Capture the cell that displays the provided text and extract its (x, y) central coordinate. 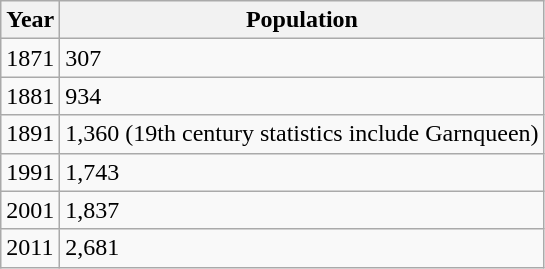
1,837 (302, 210)
1891 (30, 134)
Year (30, 20)
1,360 (19th century statistics include Garnqueen) (302, 134)
2011 (30, 248)
1881 (30, 96)
2,681 (302, 248)
1991 (30, 172)
1871 (30, 58)
1,743 (302, 172)
2001 (30, 210)
934 (302, 96)
307 (302, 58)
Population (302, 20)
